Determine the [X, Y] coordinate at the center of the cell enclosing the given text.  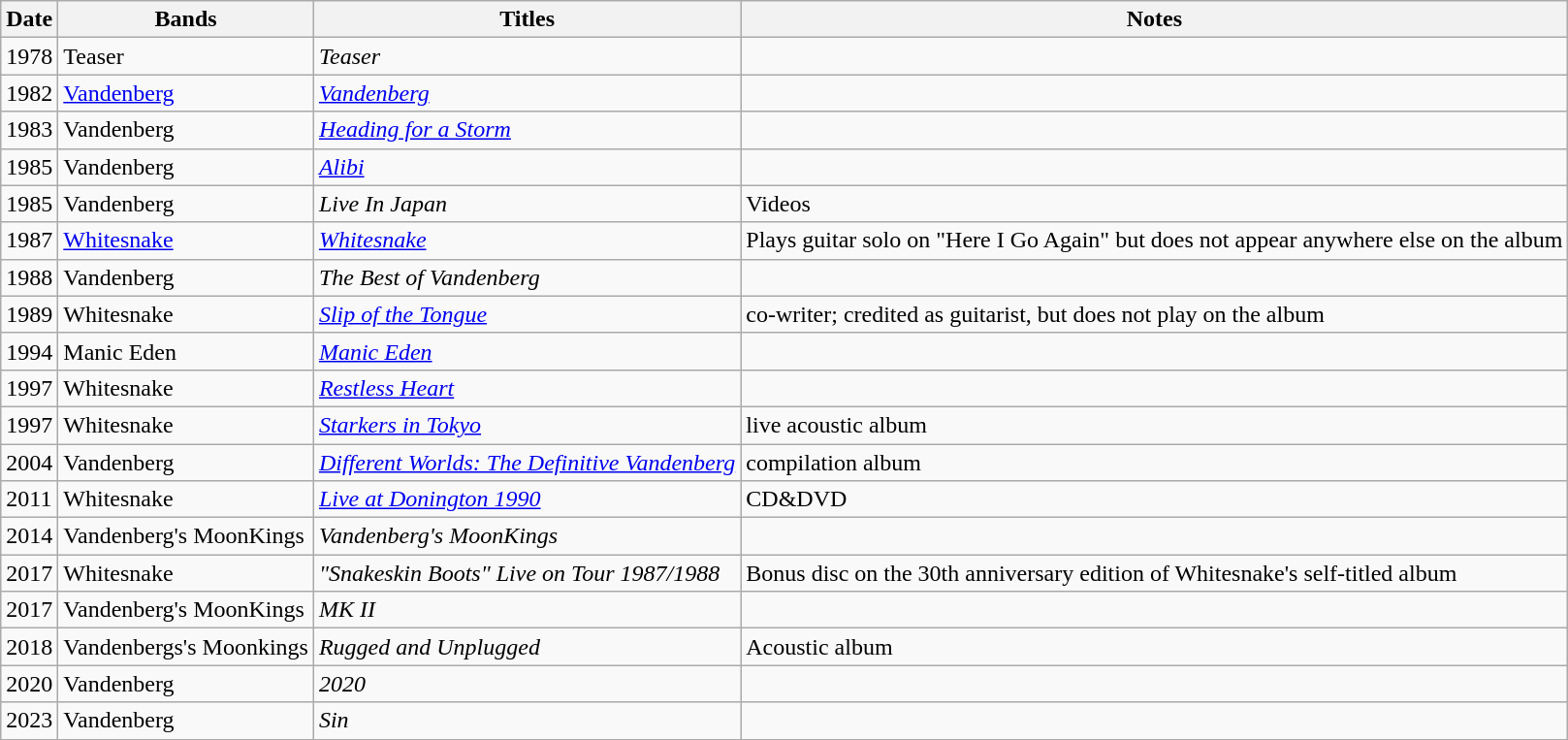
Plays guitar solo on "Here I Go Again" but does not appear anywhere else on the album [1154, 241]
Slip of the Tongue [527, 314]
Live In Japan [527, 204]
1982 [29, 93]
1983 [29, 130]
Rugged and Unplugged [527, 647]
1994 [29, 351]
Date [29, 19]
The Best of Vandenberg [527, 277]
Live at Donington 1990 [527, 499]
2014 [29, 536]
Starkers in Tokyo [527, 425]
co-writer; credited as guitarist, but does not play on the album [1154, 314]
Different Worlds: The Definitive Vandenberg [527, 463]
2011 [29, 499]
2018 [29, 647]
Videos [1154, 204]
compilation album [1154, 463]
live acoustic album [1154, 425]
Notes [1154, 19]
MK II [527, 610]
Alibi [527, 167]
Heading for a Storm [527, 130]
Restless Heart [527, 388]
1978 [29, 56]
"Snakeskin Boots" Live on Tour 1987/1988 [527, 573]
1989 [29, 314]
Acoustic album [1154, 647]
2004 [29, 463]
Titles [527, 19]
Bands [186, 19]
2023 [29, 721]
1988 [29, 277]
1987 [29, 241]
Bonus disc on the 30th anniversary edition of Whitesnake's self-titled album [1154, 573]
Sin [527, 721]
CD&DVD [1154, 499]
Vandenbergs's Moonkings [186, 647]
